From the cell containing the given text, extract its center point as [X, Y] coordinate. 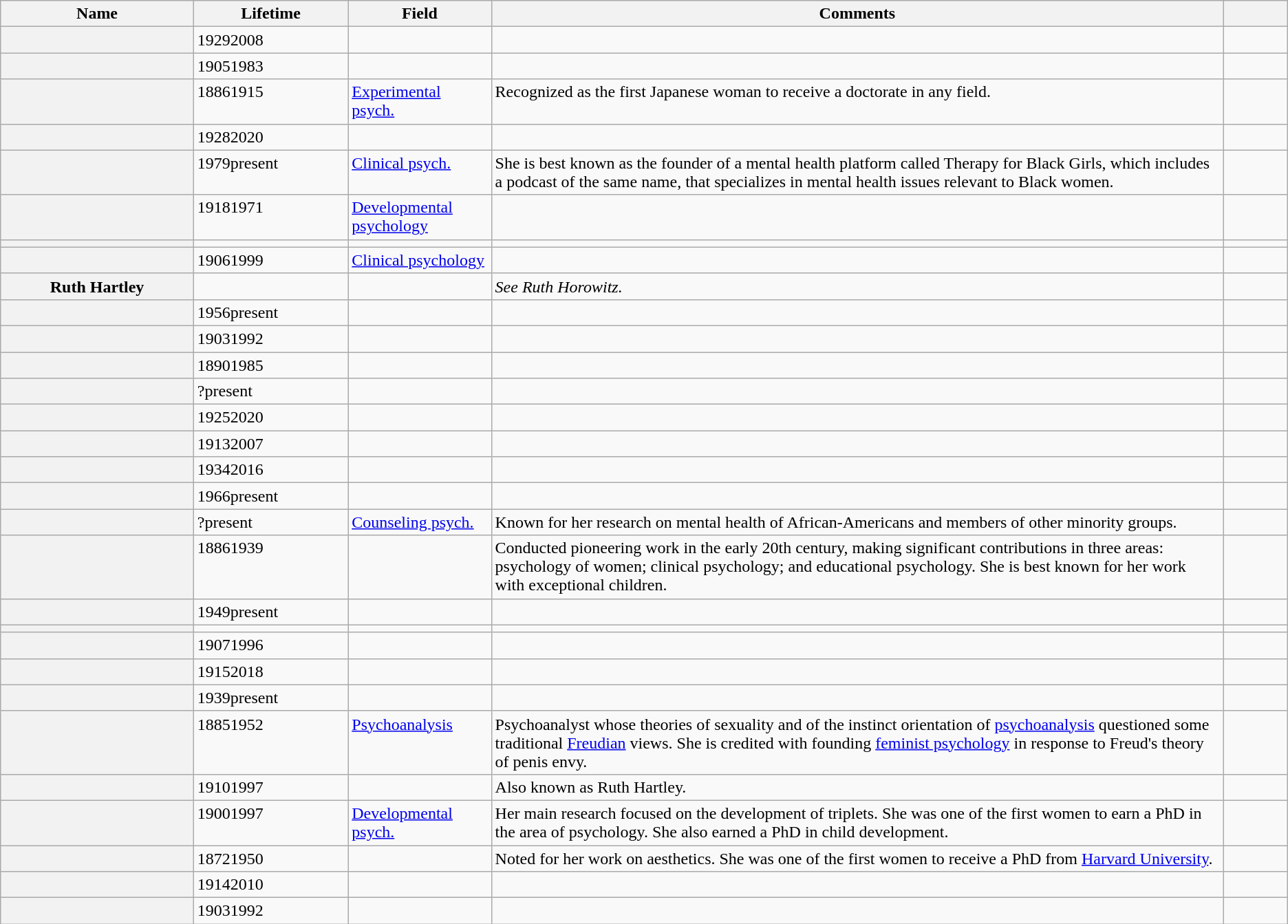
Also known as Ruth Hartley. [857, 787]
18901985 [270, 365]
Experimental psych. [420, 102]
19292008 [270, 40]
Name [98, 14]
Noted for her work on aesthetics. She was one of the first women to receive a PhD from Harvard University. [857, 858]
1949present [270, 612]
Ruth Hartley [98, 286]
Counseling psych. [420, 522]
Developmental psych. [420, 823]
19001997 [270, 823]
1966present [270, 496]
19061999 [270, 260]
1956present [270, 312]
Psychoanalysis [420, 742]
Clinical psych. [420, 172]
19342016 [270, 470]
18861915 [270, 102]
Lifetime [270, 14]
19142010 [270, 885]
Recognized as the first Japanese woman to receive a doctorate in any field. [857, 102]
Field [420, 14]
See Ruth Horowitz. [857, 286]
Clinical psychology [420, 260]
1939present [270, 698]
1979present [270, 172]
19181971 [270, 217]
19101997 [270, 787]
19132007 [270, 444]
19051983 [270, 66]
19282020 [270, 137]
Developmental psychology [420, 217]
18861939 [270, 567]
19252020 [270, 418]
Comments [857, 14]
19152018 [270, 671]
19071996 [270, 645]
Known for her research on mental health of African-Americans and members of other minority groups. [857, 522]
18721950 [270, 858]
18851952 [270, 742]
